Extract the [x, y] coordinate from the center of the cell holding the provided text.  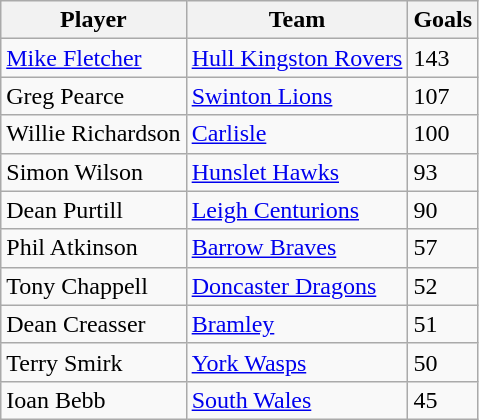
Bramley [297, 324]
Hull Kingston Rovers [297, 58]
Terry Smirk [94, 362]
Carlisle [297, 134]
Greg Pearce [94, 96]
South Wales [297, 400]
Leigh Centurions [297, 210]
100 [443, 134]
143 [443, 58]
Player [94, 20]
Dean Creasser [94, 324]
Phil Atkinson [94, 248]
Team [297, 20]
Swinton Lions [297, 96]
Barrow Braves [297, 248]
Ioan Bebb [94, 400]
Hunslet Hawks [297, 172]
Mike Fletcher [94, 58]
Willie Richardson [94, 134]
90 [443, 210]
51 [443, 324]
Goals [443, 20]
57 [443, 248]
93 [443, 172]
50 [443, 362]
Tony Chappell [94, 286]
45 [443, 400]
York Wasps [297, 362]
Simon Wilson [94, 172]
Doncaster Dragons [297, 286]
Dean Purtill [94, 210]
52 [443, 286]
107 [443, 96]
